Capture the cell that displays the provided text and extract its [X, Y] central coordinate. 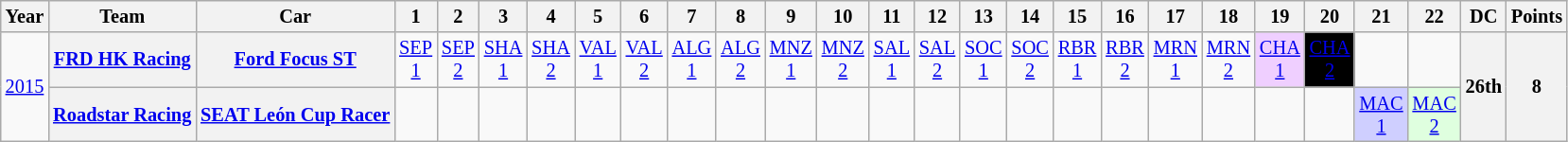
VAL2 [645, 60]
SHA2 [550, 60]
15 [1077, 16]
Roadstar Racing [122, 115]
Points [1537, 16]
MNZ2 [844, 60]
RBR1 [1077, 60]
RBR2 [1124, 60]
SEAT León Cup Racer [295, 115]
4 [550, 16]
11 [892, 16]
17 [1176, 16]
2015 [25, 87]
19 [1281, 16]
7 [692, 16]
MRN2 [1228, 60]
Year [25, 16]
6 [645, 16]
16 [1124, 16]
SEP2 [458, 60]
Team [122, 16]
MAC2 [1435, 115]
CHA2 [1330, 60]
Ford Focus ST [295, 60]
13 [984, 16]
SOC2 [1029, 60]
3 [503, 16]
ALG1 [692, 60]
22 [1435, 16]
21 [1381, 16]
SOC1 [984, 60]
MNZ1 [791, 60]
20 [1330, 16]
26th [1484, 87]
FRD HK Racing [122, 60]
SAL2 [937, 60]
MAC1 [1381, 115]
SEP1 [416, 60]
ALG2 [740, 60]
MRN1 [1176, 60]
18 [1228, 16]
9 [791, 16]
DC [1484, 16]
10 [844, 16]
SHA1 [503, 60]
SAL1 [892, 60]
12 [937, 16]
1 [416, 16]
CHA1 [1281, 60]
5 [598, 16]
14 [1029, 16]
Car [295, 16]
VAL1 [598, 60]
2 [458, 16]
